Determine the (x, y) coordinate at the center of the cell enclosing the given text.  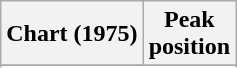
Chart (1975) (72, 34)
Peak position (189, 34)
